From the cell containing the given text, extract its center point as [X, Y] coordinate. 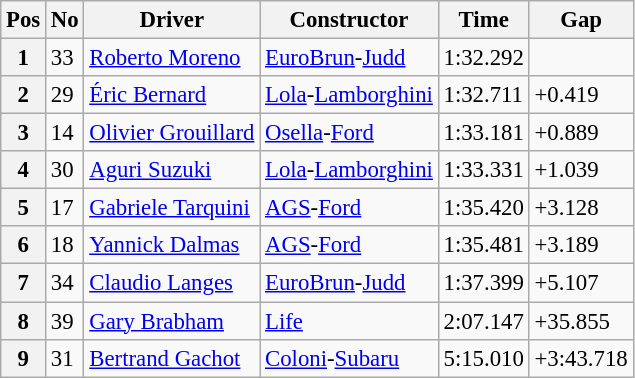
Éric Bernard [172, 95]
3 [24, 133]
Constructor [349, 20]
8 [24, 321]
Claudio Langes [172, 283]
+3.128 [581, 208]
9 [24, 358]
18 [65, 245]
Yannick Dalmas [172, 245]
Olivier Grouillard [172, 133]
No [65, 20]
+0.419 [581, 95]
Driver [172, 20]
Time [484, 20]
+35.855 [581, 321]
33 [65, 58]
Gary Brabham [172, 321]
+0.889 [581, 133]
Gap [581, 20]
+1.039 [581, 170]
34 [65, 283]
14 [65, 133]
1 [24, 58]
6 [24, 245]
Bertrand Gachot [172, 358]
Roberto Moreno [172, 58]
39 [65, 321]
1:33.331 [484, 170]
5 [24, 208]
1:35.481 [484, 245]
Aguri Suzuki [172, 170]
2:07.147 [484, 321]
1:32.292 [484, 58]
17 [65, 208]
+3:43.718 [581, 358]
2 [24, 95]
1:35.420 [484, 208]
Pos [24, 20]
+5.107 [581, 283]
+3.189 [581, 245]
5:15.010 [484, 358]
30 [65, 170]
Life [349, 321]
Osella-Ford [349, 133]
1:37.399 [484, 283]
29 [65, 95]
31 [65, 358]
4 [24, 170]
Coloni-Subaru [349, 358]
1:33.181 [484, 133]
7 [24, 283]
1:32.711 [484, 95]
Gabriele Tarquini [172, 208]
